Return the (x, y) coordinate for the center point of the cell that contains the specified text.  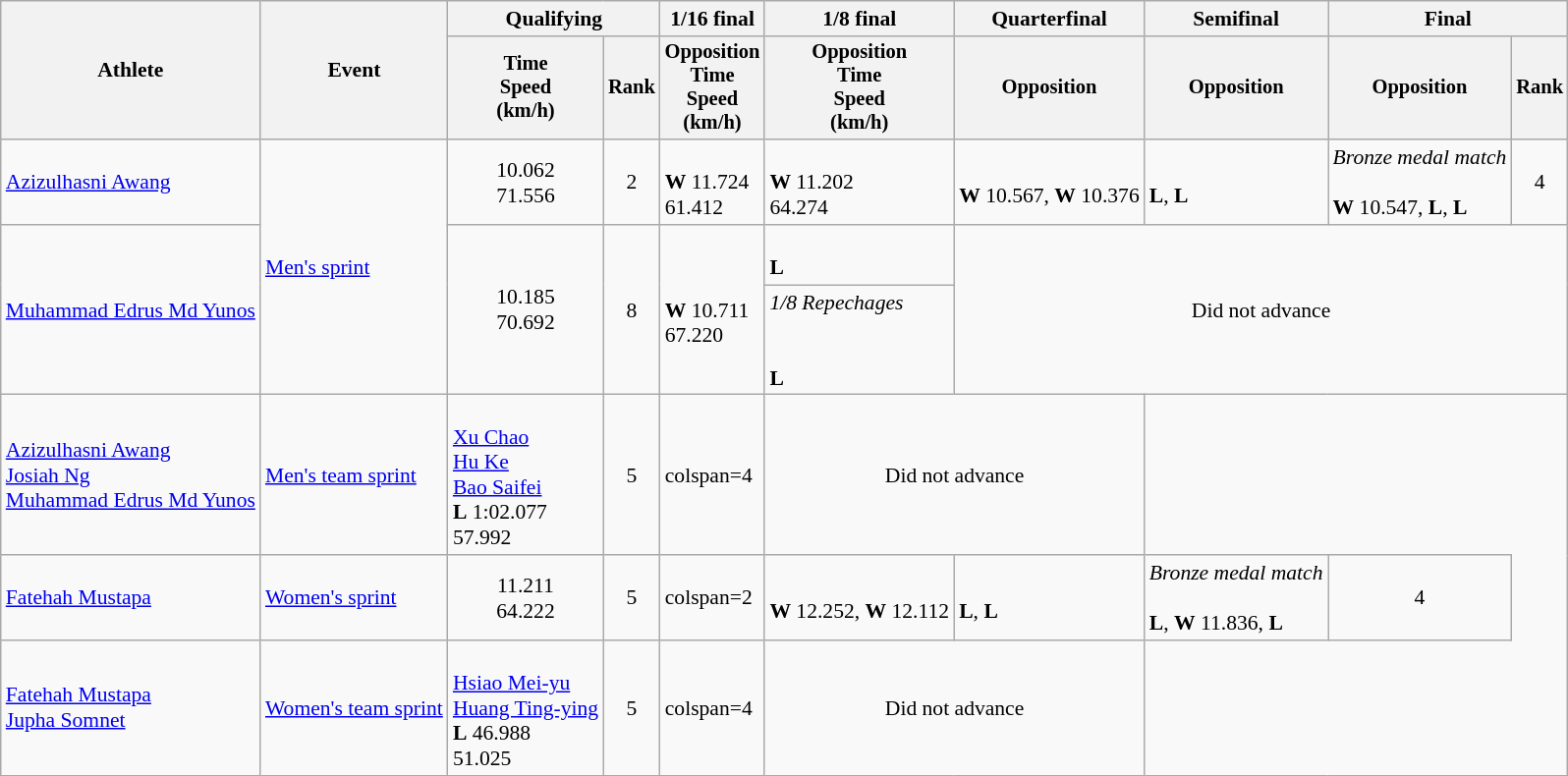
Event (354, 71)
1/8 RepechagesL (859, 340)
1/16 final (713, 19)
W 12.252, W 12.112 (859, 597)
Men's team sprint (354, 475)
W 10.71167.220 (713, 310)
Muhammad Edrus Md Yunos (131, 310)
colspan=2 (713, 597)
Hsiao Mei-yuHuang Ting-yingL 46.98851.025 (526, 708)
W 11.20264.274 (859, 183)
TimeSpeed(km/h) (526, 88)
Fatehah Mustapa (131, 597)
8 (632, 310)
10.18570.692 (526, 310)
Azizulhasni Awang (131, 183)
Women's sprint (354, 597)
W 10.567, W 10.376 (1049, 183)
Semifinal (1236, 19)
Bronze medal matchW 10.547, L, L (1421, 183)
Azizulhasni AwangJosiah NgMuhammad Edrus Md Yunos (131, 475)
L (859, 255)
Bronze medal matchL, W 11.836, L (1236, 597)
Athlete (131, 71)
Quarterfinal (1049, 19)
Women's team sprint (354, 708)
1/8 final (859, 19)
10.06271.556 (526, 183)
Final (1448, 19)
Men's sprint (354, 267)
Fatehah MustapaJupha Somnet (131, 708)
2 (632, 183)
Qualifying (554, 19)
11.21164.222 (526, 597)
W 11.72461.412 (713, 183)
Xu ChaoHu KeBao SaifeiL 1:02.07757.992 (526, 475)
